Provide the [X, Y] coordinate of the cell's center where the given text is located.  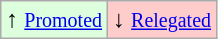
↓ Relegated [162, 20]
↑ Promoted [54, 20]
